Provide the (X, Y) coordinate of the cell's center where the given text is located.  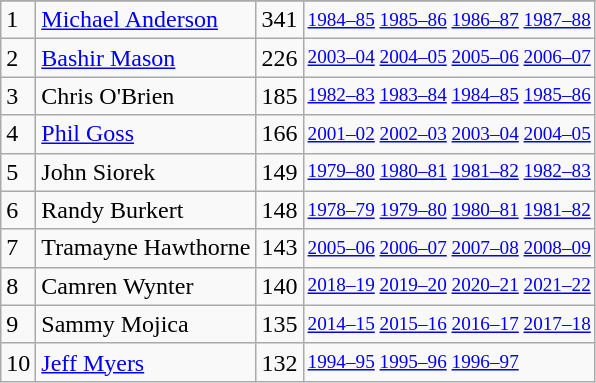
1984–85 1985–86 1986–87 1987–88 (449, 20)
Jeff Myers (146, 362)
8 (18, 286)
Bashir Mason (146, 58)
John Siorek (146, 172)
Tramayne Hawthorne (146, 248)
1 (18, 20)
1978–79 1979–80 1980–81 1981–82 (449, 210)
Sammy Mojica (146, 324)
6 (18, 210)
2003–04 2004–05 2005–06 2006–07 (449, 58)
2014–15 2015–16 2016–17 2017–18 (449, 324)
7 (18, 248)
185 (280, 96)
2005–06 2006–07 2007–08 2008–09 (449, 248)
Camren Wynter (146, 286)
Chris O'Brien (146, 96)
135 (280, 324)
140 (280, 286)
3 (18, 96)
2018–19 2019–20 2020–21 2021–22 (449, 286)
148 (280, 210)
341 (280, 20)
4 (18, 134)
2 (18, 58)
2001–02 2002–03 2003–04 2004–05 (449, 134)
149 (280, 172)
5 (18, 172)
132 (280, 362)
Phil Goss (146, 134)
9 (18, 324)
Randy Burkert (146, 210)
1982–83 1983–84 1984–85 1985–86 (449, 96)
10 (18, 362)
1979–80 1980–81 1981–82 1982–83 (449, 172)
Michael Anderson (146, 20)
143 (280, 248)
1994–95 1995–96 1996–97 (449, 362)
226 (280, 58)
166 (280, 134)
